From the cell containing the given text, extract its center point as (x, y) coordinate. 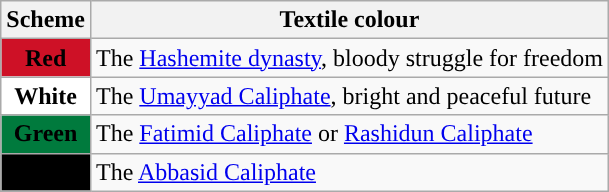
Scheme (46, 20)
The Abbasid Caliphate (349, 172)
Black (46, 172)
Textile colour (349, 20)
The Umayyad Caliphate, bright and peaceful future (349, 96)
Red (46, 58)
The Fatimid Caliphate or Rashidun Caliphate (349, 134)
White (46, 96)
Green (46, 134)
The Hashemite dynasty, bloody struggle for freedom (349, 58)
